For the text-containing cell, return its midpoint in (X, Y) coordinate format. 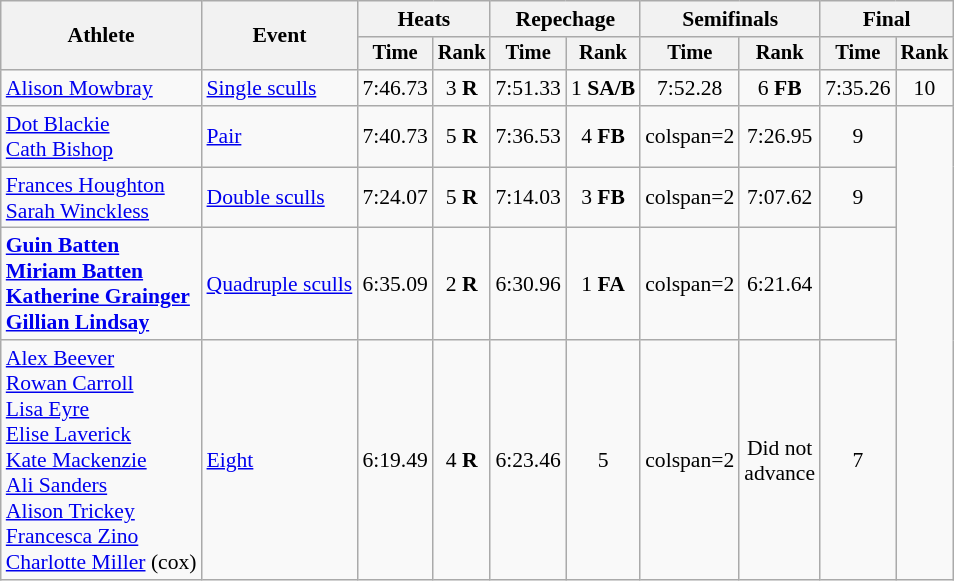
Dot BlackieCath Bishop (102, 136)
Athlete (102, 36)
Event (280, 36)
7:52.28 (690, 88)
Pair (280, 136)
Double sculls (280, 198)
7:36.53 (528, 136)
Guin BattenMiriam BattenKatherine GraingerGillian Lindsay (102, 284)
6:35.09 (394, 284)
2 R (462, 284)
6:30.96 (528, 284)
7:40.73 (394, 136)
3 FB (603, 198)
Single sculls (280, 88)
3 R (462, 88)
4 R (462, 460)
Quadruple sculls (280, 284)
Frances HoughtonSarah Winckless (102, 198)
6:23.46 (528, 460)
Semifinals (730, 19)
Eight (280, 460)
6 FB (780, 88)
5 (603, 460)
Final (886, 19)
Repechage (565, 19)
7:35.26 (858, 88)
6:19.49 (394, 460)
7:24.07 (394, 198)
10 (925, 88)
7 (858, 460)
Alison Mowbray (102, 88)
Did notadvance (780, 460)
6:21.64 (780, 284)
7:07.62 (780, 198)
7:26.95 (780, 136)
7:46.73 (394, 88)
4 FB (603, 136)
Alex BeeverRowan CarrollLisa EyreElise LaverickKate MackenzieAli SandersAlison TrickeyFrancesca ZinoCharlotte Miller (cox) (102, 460)
7:14.03 (528, 198)
1 SA/B (603, 88)
Heats (424, 19)
7:51.33 (528, 88)
1 FA (603, 284)
